Locate the cell with the specified text and output its [x, y] center coordinate. 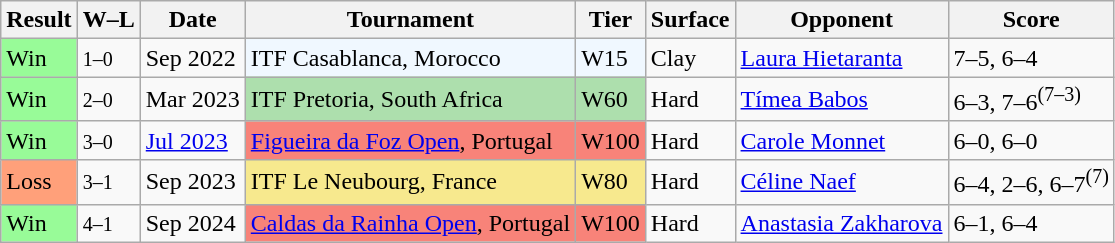
W60 [611, 100]
7–5, 6–4 [1031, 58]
6–0, 6–0 [1031, 140]
Céline Naef [842, 182]
Tournament [410, 20]
ITF Casablanca, Morocco [410, 58]
4–1 [108, 223]
2–0 [108, 100]
Score [1031, 20]
1–0 [108, 58]
Figueira da Foz Open, Portugal [410, 140]
Laura Hietaranta [842, 58]
W80 [611, 182]
Loss [39, 182]
6–1, 6–4 [1031, 223]
Tier [611, 20]
ITF Le Neubourg, France [410, 182]
W15 [611, 58]
Sep 2024 [192, 223]
Tímea Babos [842, 100]
ITF Pretoria, South Africa [410, 100]
Sep 2023 [192, 182]
Sep 2022 [192, 58]
Caldas da Rainha Open, Portugal [410, 223]
Surface [690, 20]
Clay [690, 58]
Mar 2023 [192, 100]
Anastasia Zakharova [842, 223]
Result [39, 20]
Carole Monnet [842, 140]
6–3, 7–6(7–3) [1031, 100]
W–L [108, 20]
3–1 [108, 182]
3–0 [108, 140]
Jul 2023 [192, 140]
Date [192, 20]
Opponent [842, 20]
6–4, 2–6, 6–7(7) [1031, 182]
